Search for the cell housing the specified text and yield its [X, Y] center coordinate. 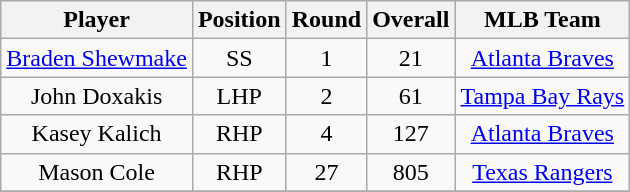
805 [411, 172]
127 [411, 134]
Braden Shewmake [97, 58]
Round [326, 20]
Player [97, 20]
Mason Cole [97, 172]
LHP [239, 96]
Position [239, 20]
21 [411, 58]
Tampa Bay Rays [542, 96]
61 [411, 96]
Texas Rangers [542, 172]
John Doxakis [97, 96]
MLB Team [542, 20]
Overall [411, 20]
4 [326, 134]
1 [326, 58]
2 [326, 96]
SS [239, 58]
27 [326, 172]
Kasey Kalich [97, 134]
